Extract the [X, Y] coordinate from the center of the cell holding the provided text.  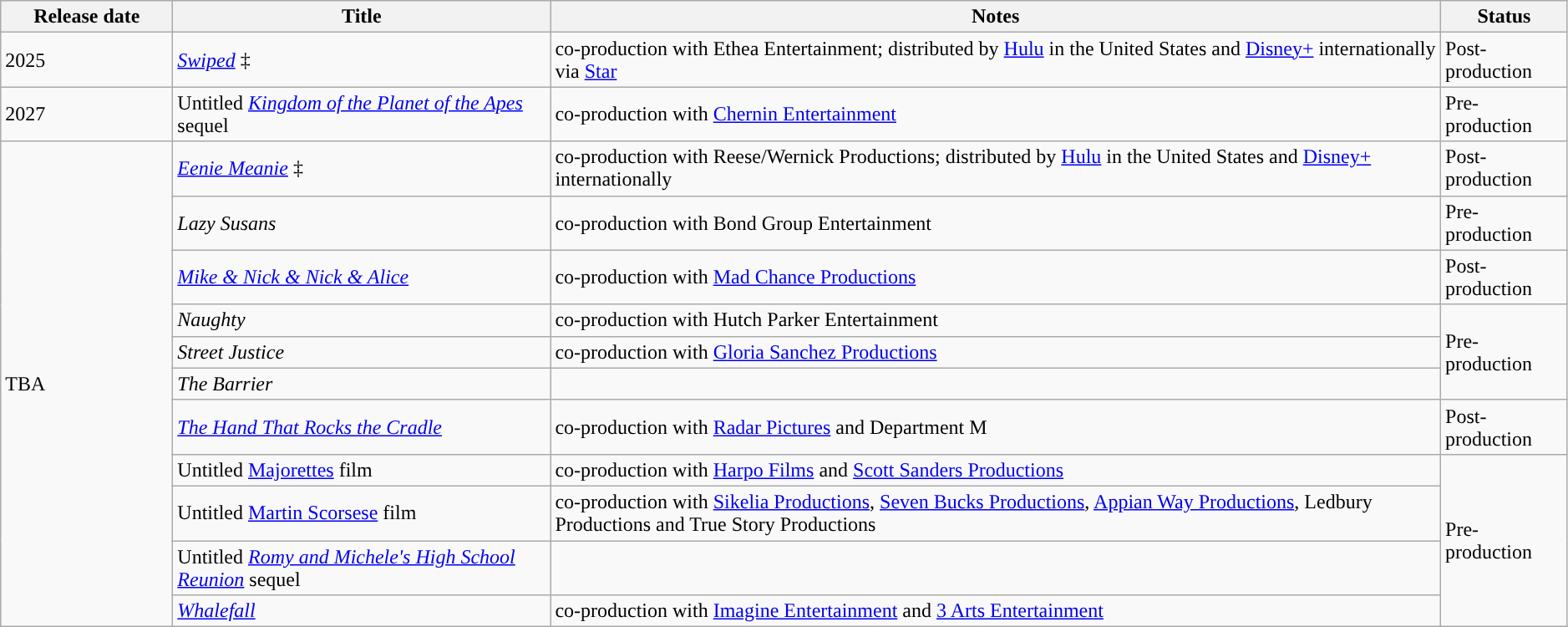
2025 [87, 60]
co-production with Sikelia Productions, Seven Bucks Productions, Appian Way Productions, Ledbury Productions and True Story Productions [996, 513]
Whalefall [362, 611]
The Hand That Rocks the Cradle [362, 426]
co-production with Chernin Entertainment [996, 114]
co-production with Gloria Sanchez Productions [996, 352]
Street Justice [362, 352]
co-production with Imagine Entertainment and 3 Arts Entertainment [996, 611]
Untitled Martin Scorsese film [362, 513]
TBA [87, 385]
Eenie Meanie ‡ [362, 169]
co-production with Bond Group Entertainment [996, 222]
co-production with Radar Pictures and Department M [996, 426]
co-production with Hutch Parker Entertainment [996, 320]
Lazy Susans [362, 222]
Status [1505, 17]
Mike & Nick & Nick & Alice [362, 278]
Naughty [362, 320]
The Barrier [362, 384]
2027 [87, 114]
co-production with Reese/Wernick Productions; distributed by Hulu in the United States and Disney+ internationally [996, 169]
Notes [996, 17]
co-production with Harpo Films and Scott Sanders Productions [996, 470]
co-production with Ethea Entertainment; distributed by Hulu in the United States and Disney+ internationally via Star [996, 60]
Title [362, 17]
Swiped ‡ [362, 60]
co-production with Mad Chance Productions [996, 278]
Untitled Majorettes film [362, 470]
Untitled Romy and Michele's High School Reunion sequel [362, 567]
Release date [87, 17]
Untitled Kingdom of the Planet of the Apes sequel [362, 114]
